Return (x, y) of the center of cell containing provided text 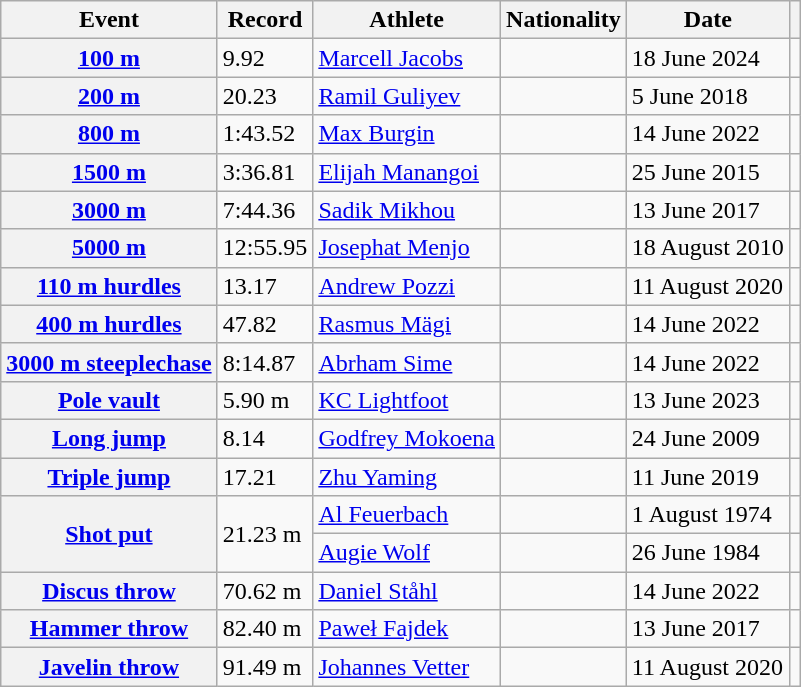
Daniel Ståhl (407, 591)
Discus throw (109, 591)
Triple jump (109, 477)
3:36.81 (265, 172)
Ramil Guliyev (407, 96)
1500 m (109, 172)
47.82 (265, 324)
Pole vault (109, 400)
Elijah Manangoi (407, 172)
Paweł Fajdek (407, 629)
13 June 2023 (708, 400)
Hammer throw (109, 629)
12:55.95 (265, 248)
20.23 (265, 96)
17.21 (265, 477)
3000 m steeplechase (109, 362)
Shot put (109, 534)
18 June 2024 (708, 58)
26 June 1984 (708, 553)
70.62 m (265, 591)
100 m (109, 58)
Nationality (564, 20)
Johannes Vetter (407, 667)
Record (265, 20)
Josephat Menjo (407, 248)
400 m hurdles (109, 324)
Athlete (407, 20)
8.14 (265, 438)
25 June 2015 (708, 172)
8:14.87 (265, 362)
Andrew Pozzi (407, 286)
Al Feuerbach (407, 515)
110 m hurdles (109, 286)
200 m (109, 96)
11 June 2019 (708, 477)
Javelin throw (109, 667)
24 June 2009 (708, 438)
Augie Wolf (407, 553)
91.49 m (265, 667)
Date (708, 20)
Event (109, 20)
1 August 1974 (708, 515)
KC Lightfoot (407, 400)
5.90 m (265, 400)
Abrham Sime (407, 362)
Godfrey Mokoena (407, 438)
1:43.52 (265, 134)
82.40 m (265, 629)
21.23 m (265, 534)
800 m (109, 134)
9.92 (265, 58)
5000 m (109, 248)
Marcell Jacobs (407, 58)
Zhu Yaming (407, 477)
7:44.36 (265, 210)
3000 m (109, 210)
Rasmus Mägi (407, 324)
13.17 (265, 286)
5 June 2018 (708, 96)
Sadik Mikhou (407, 210)
18 August 2010 (708, 248)
Long jump (109, 438)
Max Burgin (407, 134)
